Pinpoint the cell where the given text exists, returning its [X, Y] midpoint coordinate. 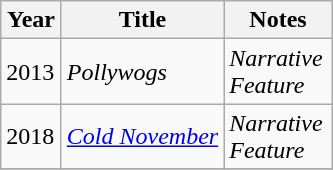
2013 [32, 72]
Cold November [142, 136]
Pollywogs [142, 72]
Title [142, 20]
Notes [278, 20]
2018 [32, 136]
Year [32, 20]
